Identify which cell holds the provided text, then report its (X, Y) central coordinate. 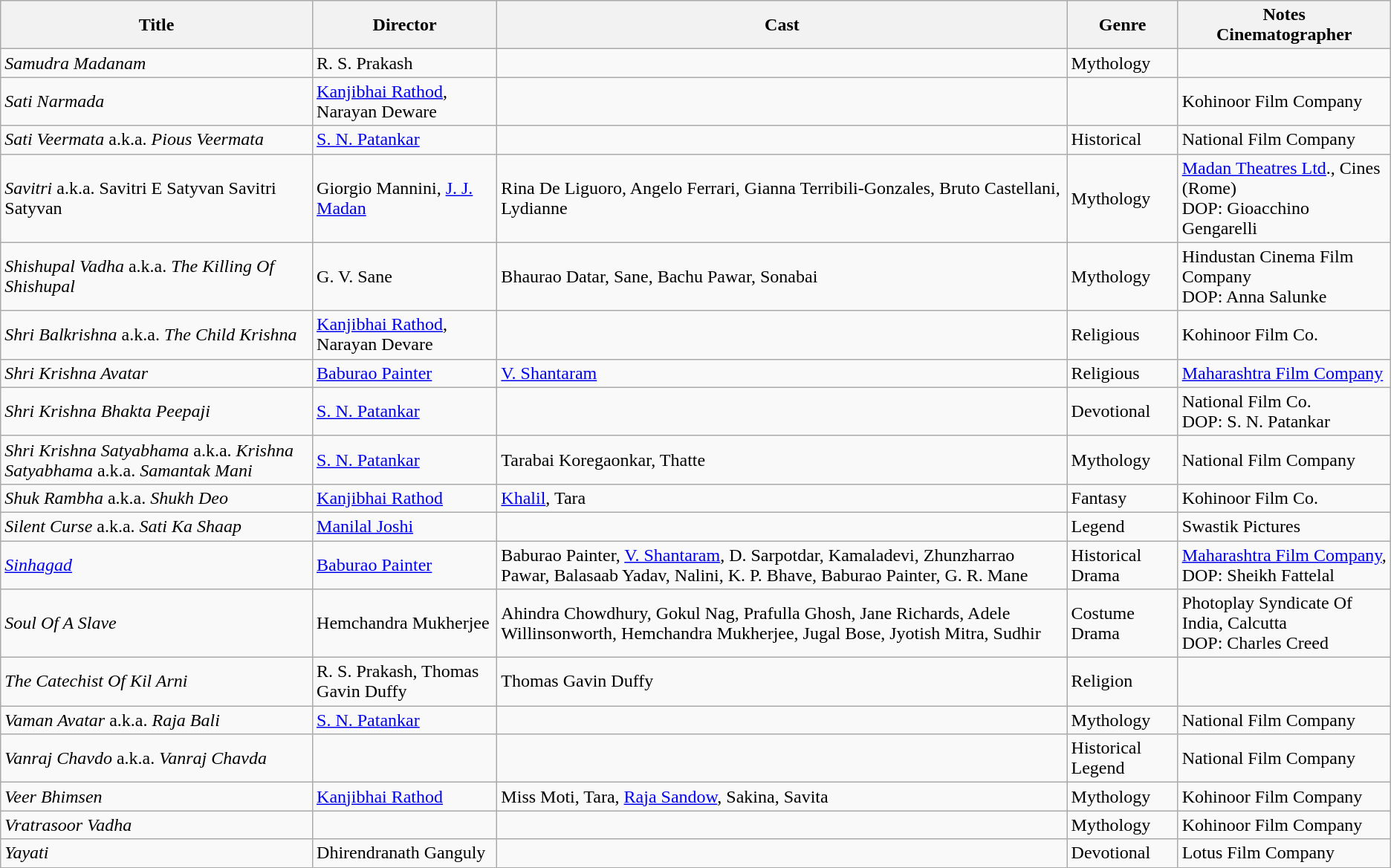
Cast (782, 25)
Vaman Avatar a.k.a. Raja Bali (157, 720)
Madan Theatres Ltd., Cines (Rome)DOP: Gioacchino Gengarelli (1284, 198)
Khalil, Tara (782, 498)
Shri Balkrishna a.k.a. The Child Krishna (157, 334)
Fantasy (1122, 498)
R. S. Prakash (405, 63)
Shri Krishna Bhakta Peepaji (157, 412)
Historical (1122, 140)
Hemchandra Mukherjee (405, 624)
Giorgio Mannini, J. J. Madan (405, 198)
Director (405, 25)
Tarabai Koregaonkar, Thatte (782, 459)
NotesCinematographer (1284, 25)
Silent Curse a.k.a. Sati Ka Shaap (157, 526)
Kanjibhai Rathod, Narayan Deware (405, 101)
Lotus Film Company (1284, 853)
Baburao Painter, V. Shantaram, D. Sarpotdar, Kamaladevi, Zhunzharrao Pawar, Balasaab Yadav, Nalini, K. P. Bhave, Baburao Painter, G. R. Mane (782, 565)
Maharashtra Film Company (1284, 373)
V. Shantaram (782, 373)
Costume Drama (1122, 624)
Shri Krishna Avatar (157, 373)
Sati Veermata a.k.a. Pious Veermata (157, 140)
Vanraj Chavdo a.k.a. Vanraj Chavda (157, 758)
G. V. Sane (405, 276)
Thomas Gavin Duffy (782, 682)
Title (157, 25)
Historical Drama (1122, 565)
Legend (1122, 526)
Rina De Liguoro, Angelo Ferrari, Gianna Terribili-Gonzales, Bruto Castellani, Lydianne (782, 198)
Savitri a.k.a. Savitri E Satyvan Savitri Satyvan (157, 198)
Sati Narmada (157, 101)
Shri Krishna Satyabhama a.k.a. Krishna Satyabhama a.k.a. Samantak Mani (157, 459)
Vratrasoor Vadha (157, 825)
Samudra Madanam (157, 63)
National Film Co.DOP: S. N. Patankar (1284, 412)
R. S. Prakash, Thomas Gavin Duffy (405, 682)
Photoplay Syndicate Of India, CalcuttaDOP: Charles Creed (1284, 624)
Ahindra Chowdhury, Gokul Nag, Prafulla Ghosh, Jane Richards, Adele Willinsonworth, Hemchandra Mukherjee, Jugal Bose, Jyotish Mitra, Sudhir (782, 624)
Hindustan Cinema Film CompanyDOP: Anna Salunke (1284, 276)
Veer Bhimsen (157, 797)
Soul Of A Slave (157, 624)
Genre (1122, 25)
Religion (1122, 682)
Dhirendranath Ganguly (405, 853)
Yayati (157, 853)
Shuk Rambha a.k.a. Shukh Deo (157, 498)
Kanjibhai Rathod, Narayan Devare (405, 334)
The Catechist Of Kil Arni (157, 682)
Maharashtra Film Company,DOP: Sheikh Fattelal (1284, 565)
Sinhagad (157, 565)
Shishupal Vadha a.k.a. The Killing Of Shishupal (157, 276)
Miss Moti, Tara, Raja Sandow, Sakina, Savita (782, 797)
Swastik Pictures (1284, 526)
Bhaurao Datar, Sane, Bachu Pawar, Sonabai (782, 276)
Historical Legend (1122, 758)
Manilal Joshi (405, 526)
